Detect which cell encompasses the target text, then output its [X, Y] center coordinate. 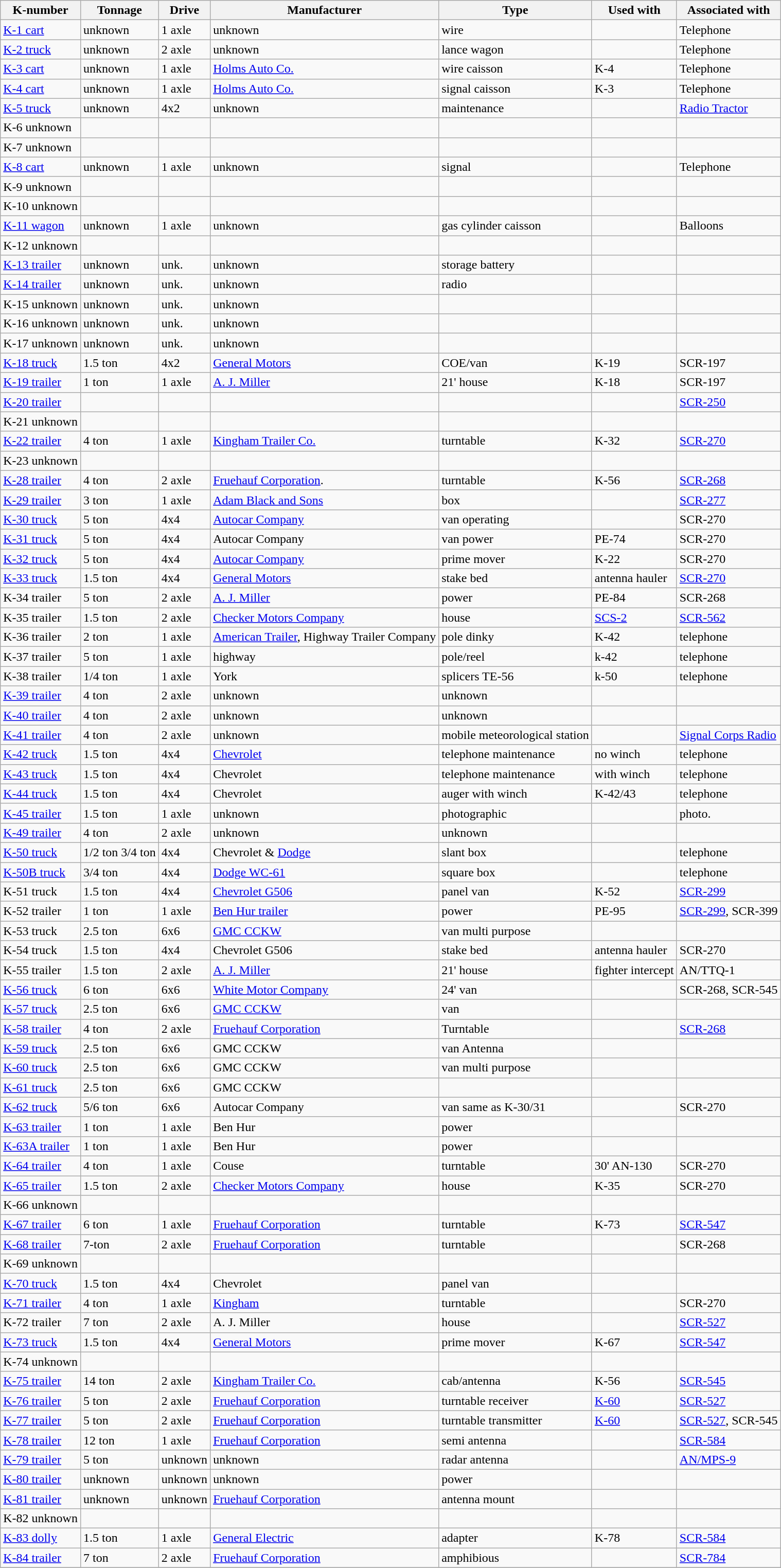
K-49 trailer [41, 833]
12 ton [119, 1440]
K-73 truck [41, 1342]
American Trailer, Highway Trailer Company [325, 637]
K-65 trailer [41, 1185]
photographic [516, 813]
K-10 unknown [41, 206]
K-28 trailer [41, 480]
K-67 [634, 1342]
SCS-2 [634, 618]
mobile meteorological station [516, 735]
K-13 trailer [41, 265]
K-62 truck [41, 1107]
K-30 truck [41, 519]
K-2 truck [41, 49]
K-32 truck [41, 558]
3/4 ton [119, 872]
K-79 trailer [41, 1459]
14 ton [119, 1381]
K-82 unknown [41, 1519]
Chevrolet & Dodge [325, 852]
White Motor Company [325, 990]
K-58 trailer [41, 1029]
K-72 trailer [41, 1323]
K-4 [634, 69]
K-7 unknown [41, 147]
K-8 cart [41, 167]
K-15 unknown [41, 304]
K-78 trailer [41, 1440]
K-74 unknown [41, 1362]
SCR-250 [729, 402]
K-68 trailer [41, 1244]
photo. [729, 813]
K-21 unknown [41, 421]
K-84 trailer [41, 1558]
Type [516, 10]
K-40 trailer [41, 715]
Tonnage [119, 10]
K-70 truck [41, 1283]
COE/van [516, 363]
K-67 trailer [41, 1225]
K-76 trailer [41, 1401]
K-50 truck [41, 852]
Turntable [516, 1029]
K-22 [634, 558]
K-3 [634, 89]
K-55 trailer [41, 970]
K-17 unknown [41, 343]
K-42 [634, 637]
K-63A trailer [41, 1146]
K-66 unknown [41, 1205]
wire caisson [516, 69]
24' van [516, 990]
K-37 trailer [41, 657]
K-14 trailer [41, 285]
K-35 [634, 1185]
K-54 truck [41, 950]
maintenance [516, 108]
square box [516, 872]
K-32 [634, 441]
SCR-277 [729, 500]
Fruehauf Corporation. [325, 480]
K-59 truck [41, 1048]
K-5 truck [41, 108]
K-38 trailer [41, 676]
2 ton [119, 637]
SCR-299, SCR-399 [729, 911]
turntable receiver [516, 1401]
pole dinky [516, 637]
K-50B truck [41, 872]
radar antenna [516, 1459]
K-18 [634, 382]
Dodge WC-61 [325, 872]
K-81 trailer [41, 1499]
7-ton [119, 1244]
Signal Corps Radio [729, 735]
Radio Tractor [729, 108]
K-64 trailer [41, 1166]
wire [516, 30]
Adam Black and Sons [325, 500]
K-11 wagon [41, 225]
K-36 trailer [41, 637]
signal caisson [516, 89]
box [516, 500]
K-19 [634, 363]
K-51 truck [41, 892]
K-78 [634, 1538]
York [325, 676]
turntable transmitter [516, 1420]
PE-95 [634, 911]
K-34 trailer [41, 598]
K-52 trailer [41, 911]
van Antenna [516, 1048]
Couse [325, 1166]
K-80 trailer [41, 1479]
K-41 trailer [41, 735]
SCR-299 [729, 892]
highway [325, 657]
K-9 unknown [41, 186]
SCR-562 [729, 618]
radio [516, 285]
K-35 trailer [41, 618]
K-83 dolly [41, 1538]
K-60 truck [41, 1068]
SCR-784 [729, 1558]
PE-74 [634, 539]
cab/antenna [516, 1381]
antenna mount [516, 1499]
amphibious [516, 1558]
K-75 trailer [41, 1381]
AN/TTQ-1 [729, 970]
K-42/43 [634, 794]
van operating [516, 519]
K-20 trailer [41, 402]
no winch [634, 754]
K-23 unknown [41, 461]
K-77 trailer [41, 1420]
gas cylinder caisson [516, 225]
Manufacturer [325, 10]
Drive [184, 10]
K-4 cart [41, 89]
K-1 cart [41, 30]
K-57 truck [41, 1009]
K-63 trailer [41, 1126]
K-18 truck [41, 363]
fighter intercept [634, 970]
K-12 unknown [41, 245]
lance wagon [516, 49]
semi antenna [516, 1440]
Associated with [729, 10]
SCR-268, SCR-545 [729, 990]
splicers TE-56 [516, 676]
van same as K-30/31 [516, 1107]
K-22 trailer [41, 441]
3 ton [119, 500]
K-43 truck [41, 774]
K-number [41, 10]
k-50 [634, 676]
K-16 unknown [41, 324]
SCR-527, SCR-545 [729, 1420]
K-56 truck [41, 990]
Used with [634, 10]
AN/MPS-9 [729, 1459]
K-19 trailer [41, 382]
K-6 unknown [41, 128]
K-45 trailer [41, 813]
auger with winch [516, 794]
5/6 ton [119, 1107]
storage battery [516, 265]
K-31 truck [41, 539]
K-61 truck [41, 1087]
SCR-545 [729, 1381]
K-73 [634, 1225]
30' AN-130 [634, 1166]
pole/reel [516, 657]
K-42 truck [41, 754]
K-44 truck [41, 794]
Ben Hur trailer [325, 911]
1/4 ton [119, 676]
K-33 truck [41, 578]
K-29 trailer [41, 500]
adapter [516, 1538]
K-69 unknown [41, 1264]
Balloons [729, 225]
K-3 cart [41, 69]
Kingham [325, 1303]
k-42 [634, 657]
K-39 trailer [41, 696]
K-52 [634, 892]
van power [516, 539]
van [516, 1009]
signal [516, 167]
slant box [516, 852]
PE-84 [634, 598]
K-71 trailer [41, 1303]
General Electric [325, 1538]
with winch [634, 774]
K-53 truck [41, 931]
1/2 ton 3/4 ton [119, 852]
